Determine the (X, Y) coordinate at the center of the cell enclosing the given text.  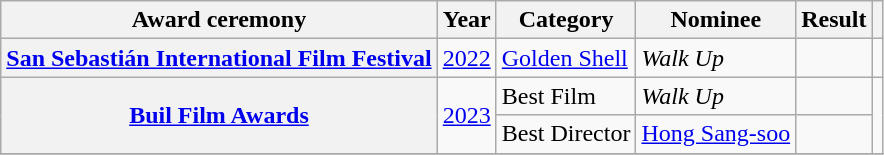
Result (834, 20)
Best Film (566, 96)
Category (566, 20)
2022 (466, 58)
Nominee (716, 20)
Hong Sang-soo (716, 134)
Year (466, 20)
Golden Shell (566, 58)
Award ceremony (219, 20)
Buil Film Awards (219, 115)
Best Director (566, 134)
2023 (466, 115)
San Sebastián International Film Festival (219, 58)
